For the text-containing cell, return its midpoint in [x, y] coordinate format. 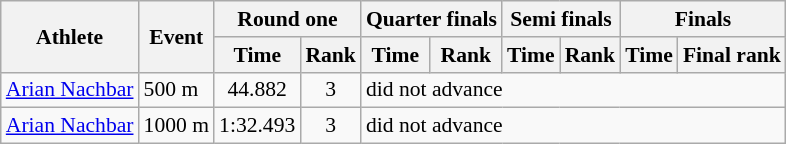
1:32.493 [257, 126]
500 m [176, 90]
Event [176, 36]
44.882 [257, 90]
Finals [703, 19]
Final rank [732, 55]
Athlete [70, 36]
1000 m [176, 126]
Round one [288, 19]
Semi finals [561, 19]
Quarter finals [432, 19]
